For the text-containing cell, return its midpoint in (X, Y) coordinate format. 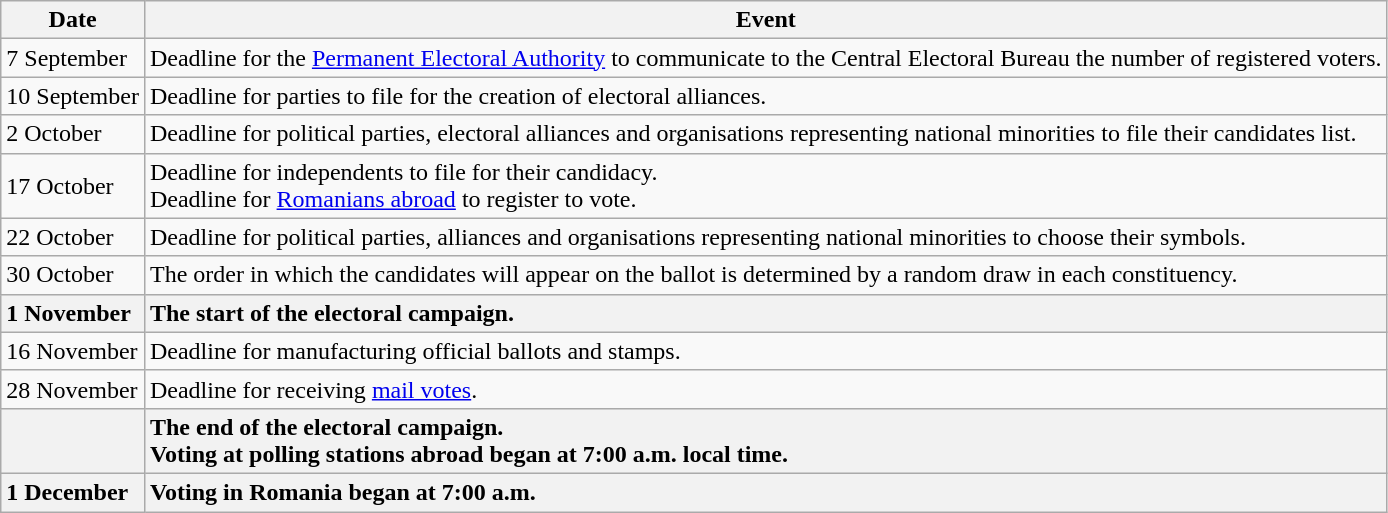
17 October (73, 186)
Deadline for receiving mail votes. (766, 389)
The start of the electoral campaign. (766, 313)
The end of the electoral campaign.Voting at polling stations abroad began at 7:00 a.m. local time. (766, 440)
22 October (73, 237)
10 September (73, 96)
Deadline for manufacturing official ballots and stamps. (766, 351)
Deadline for political parties, electoral alliances and organisations representing national minorities to file their candidates list. (766, 134)
28 November (73, 389)
Voting in Romania began at 7:00 a.m. (766, 492)
Date (73, 20)
Deadline for independents to file for their candidacy.Deadline for Romanians abroad to register to vote. (766, 186)
Deadline for political parties, alliances and organisations representing national minorities to choose their symbols. (766, 237)
1 November (73, 313)
Deadline for parties to file for the creation of electoral alliances. (766, 96)
30 October (73, 275)
Event (766, 20)
1 December (73, 492)
16 November (73, 351)
The order in which the candidates will appear on the ballot is determined by a random draw in each constituency. (766, 275)
Deadline for the Permanent Electoral Authority to communicate to the Central Electoral Bureau the number of registered voters. (766, 58)
2 October (73, 134)
7 September (73, 58)
